Return [x, y] of the center of cell containing provided text 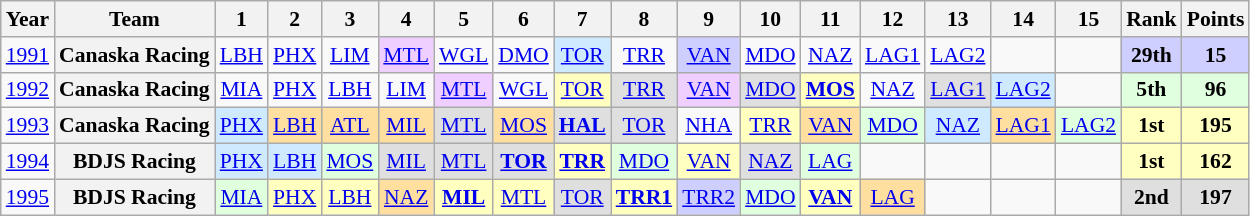
TRR2 [708, 197]
DMO [524, 55]
3 [350, 19]
1994 [28, 162]
195 [1216, 126]
TRR1 [644, 197]
9 [708, 19]
Team [134, 19]
12 [892, 19]
14 [1024, 19]
5 [464, 19]
ATL [350, 126]
13 [958, 19]
NHA [708, 126]
Year [28, 19]
197 [1216, 197]
Points [1216, 19]
HAL [582, 126]
29th [1152, 55]
6 [524, 19]
2 [294, 19]
10 [770, 19]
1992 [28, 90]
11 [830, 19]
1993 [28, 126]
96 [1216, 90]
Rank [1152, 19]
5th [1152, 90]
1995 [28, 197]
7 [582, 19]
8 [644, 19]
1 [242, 19]
1991 [28, 55]
4 [406, 19]
162 [1216, 162]
2nd [1152, 197]
